Provide the (x, y) coordinate of the cell's center where the given text is located.  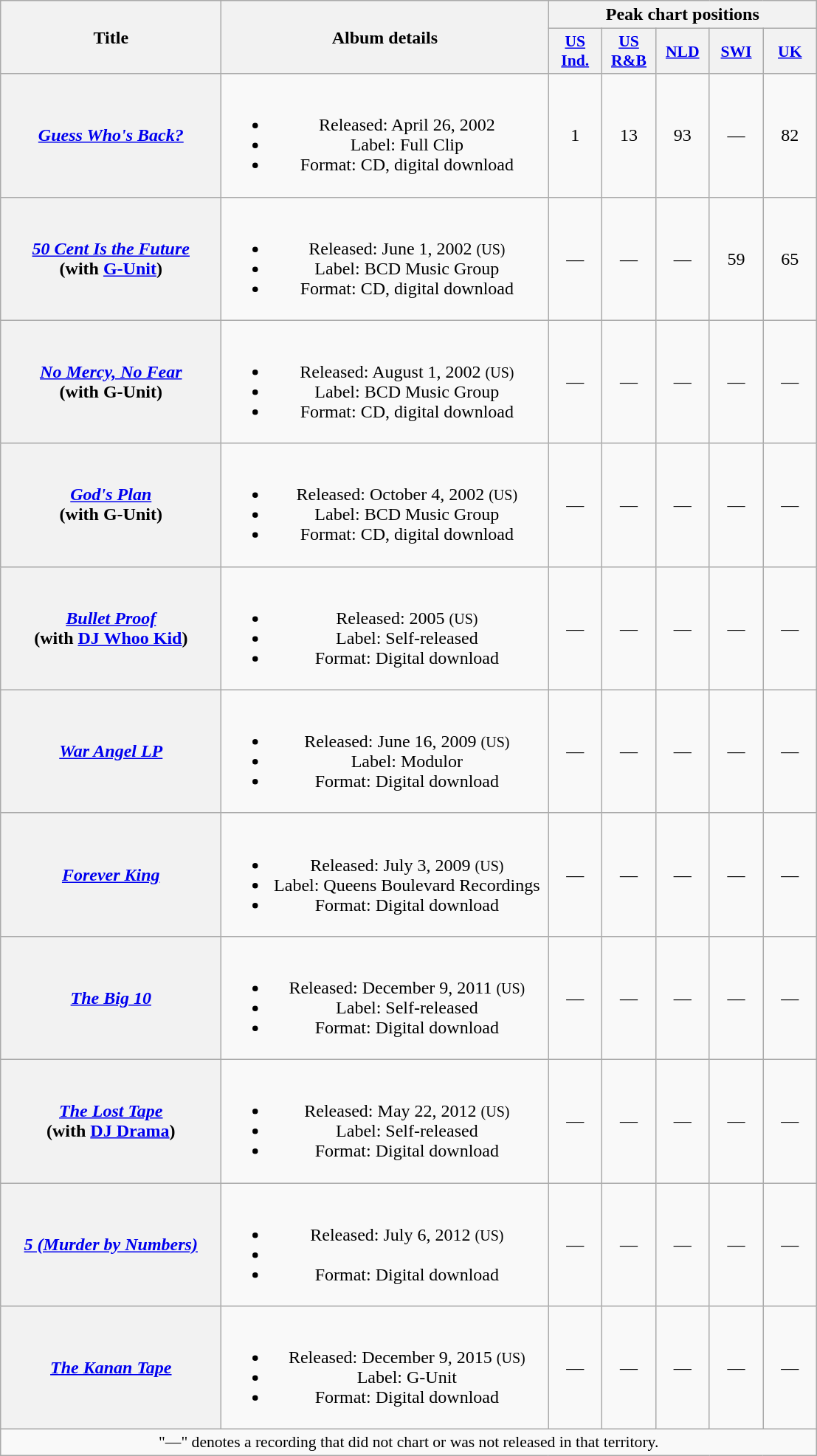
Released: June 16, 2009 (US)Label: ModulorFormat: Digital download (385, 751)
93 (682, 136)
No Mercy, No Fear(with G-Unit) (111, 382)
Released: 2005 (US)Label: Self-releasedFormat: Digital download (385, 628)
Forever King (111, 875)
Released: August 1, 2002 (US)Label: BCD Music GroupFormat: CD, digital download (385, 382)
13 (629, 136)
Album details (385, 37)
God's Plan(with G-Unit) (111, 505)
NLD (682, 52)
50 Cent Is the Future(with G-Unit) (111, 258)
"—" denotes a recording that did not chart or was not released in that territory. (409, 1443)
The Big 10 (111, 997)
Released: December 9, 2015 (US)Label: G-UnitFormat: Digital download (385, 1367)
Released: April 26, 2002Label: Full ClipFormat: CD, digital download (385, 136)
Released: October 4, 2002 (US)Label: BCD Music GroupFormat: CD, digital download (385, 505)
59 (737, 258)
Released: July 6, 2012 (US)Format: Digital download (385, 1245)
Released: December 9, 2011 (US)Label: Self-releasedFormat: Digital download (385, 997)
SWI (737, 52)
The Kanan Tape (111, 1367)
Guess Who's Back? (111, 136)
USInd. (576, 52)
65 (790, 258)
1 (576, 136)
Bullet Proof(with DJ Whoo Kid) (111, 628)
War Angel LP (111, 751)
UK (790, 52)
Peak chart positions (683, 15)
Released: July 3, 2009 (US)Label: Queens Boulevard RecordingsFormat: Digital download (385, 875)
Title (111, 37)
Released: May 22, 2012 (US)Label: Self-releasedFormat: Digital download (385, 1121)
82 (790, 136)
Released: June 1, 2002 (US)Label: BCD Music GroupFormat: CD, digital download (385, 258)
5 (Murder by Numbers) (111, 1245)
USR&B (629, 52)
The Lost Tape(with DJ Drama) (111, 1121)
